Provide the (X, Y) coordinate of the cell's center where the given text is located.  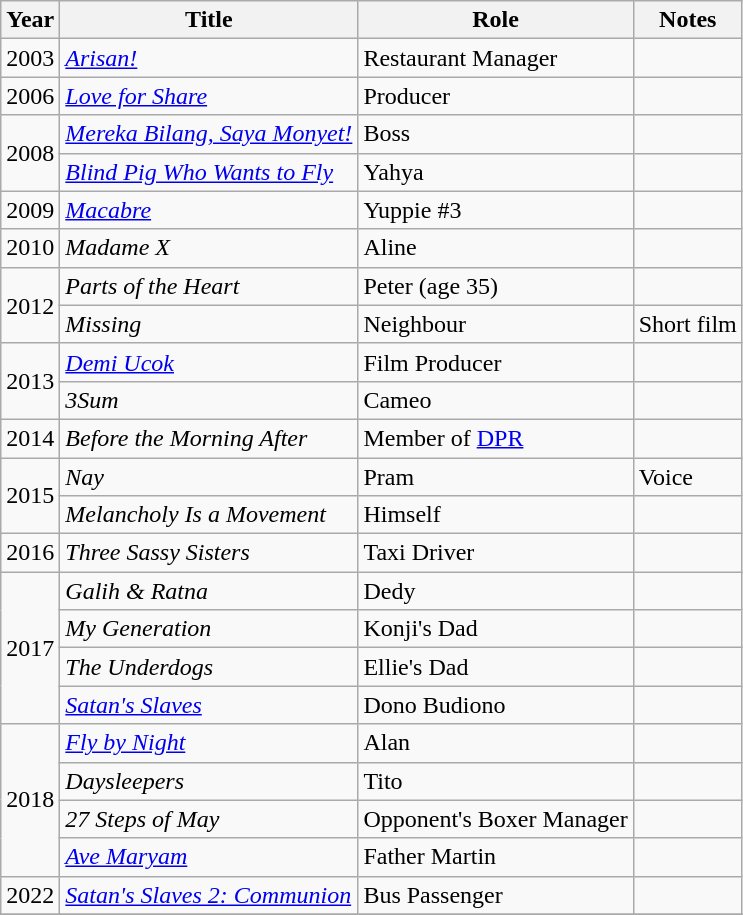
2003 (30, 58)
2012 (30, 305)
2014 (30, 438)
My Generation (209, 629)
Love for Share (209, 96)
Parts of the Heart (209, 286)
2018 (30, 800)
Himself (496, 515)
Konji's Dad (496, 629)
Madame X (209, 248)
Dono Budiono (496, 705)
Year (30, 20)
Three Sassy Sisters (209, 553)
2010 (30, 248)
Bus Passenger (496, 895)
Boss (496, 134)
The Underdogs (209, 667)
Satan's Slaves 2: Communion (209, 895)
Mereka Bilang, Saya Monyet! (209, 134)
Fly by Night (209, 743)
Neighbour (496, 324)
2015 (30, 496)
Macabre (209, 210)
Daysleepers (209, 781)
2006 (30, 96)
Ave Maryam (209, 857)
Taxi Driver (496, 553)
Cameo (496, 400)
Yahya (496, 172)
Satan's Slaves (209, 705)
Title (209, 20)
Voice (688, 477)
Tito (496, 781)
Galih & Ratna (209, 591)
Ellie's Dad (496, 667)
Nay (209, 477)
Melancholy Is a Movement (209, 515)
Producer (496, 96)
Dedy (496, 591)
2017 (30, 648)
Alan (496, 743)
Demi Ucok (209, 362)
Member of DPR (496, 438)
2022 (30, 895)
Pram (496, 477)
Yuppie #3 (496, 210)
Short film (688, 324)
Role (496, 20)
Aline (496, 248)
Father Martin (496, 857)
Blind Pig Who Wants to Fly (209, 172)
2016 (30, 553)
Film Producer (496, 362)
Arisan! (209, 58)
Opponent's Boxer Manager (496, 819)
Peter (age 35) (496, 286)
Restaurant Manager (496, 58)
27 Steps of May (209, 819)
Before the Morning After (209, 438)
Missing (209, 324)
3Sum (209, 400)
2009 (30, 210)
2008 (30, 153)
Notes (688, 20)
2013 (30, 381)
